Find where the given text appears and provide that cell's center as (X, Y) coordinate. 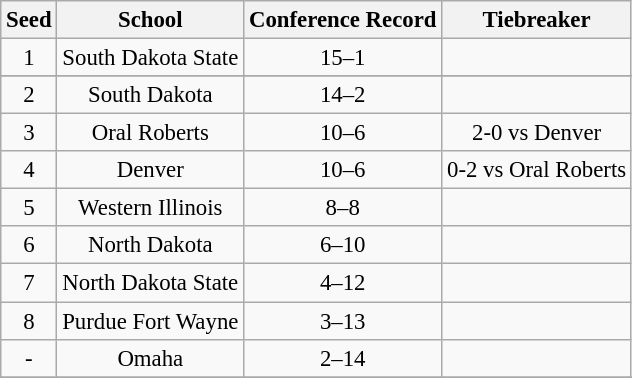
South Dakota (150, 95)
Tiebreaker (537, 20)
South Dakota State (150, 58)
Seed (29, 20)
Denver (150, 170)
Purdue Fort Wayne (150, 321)
5 (29, 208)
- (29, 358)
North Dakota State (150, 283)
6 (29, 245)
2 (29, 95)
6–10 (343, 245)
8 (29, 321)
8–8 (343, 208)
School (150, 20)
15–1 (343, 58)
Omaha (150, 358)
2–14 (343, 358)
2-0 vs Denver (537, 133)
14–2 (343, 95)
0-2 vs Oral Roberts (537, 170)
Oral Roberts (150, 133)
Western Illinois (150, 208)
1 (29, 58)
7 (29, 283)
4–12 (343, 283)
Conference Record (343, 20)
3 (29, 133)
3–13 (343, 321)
North Dakota (150, 245)
4 (29, 170)
